Extract the (X, Y) coordinate from the center of the cell holding the provided text.  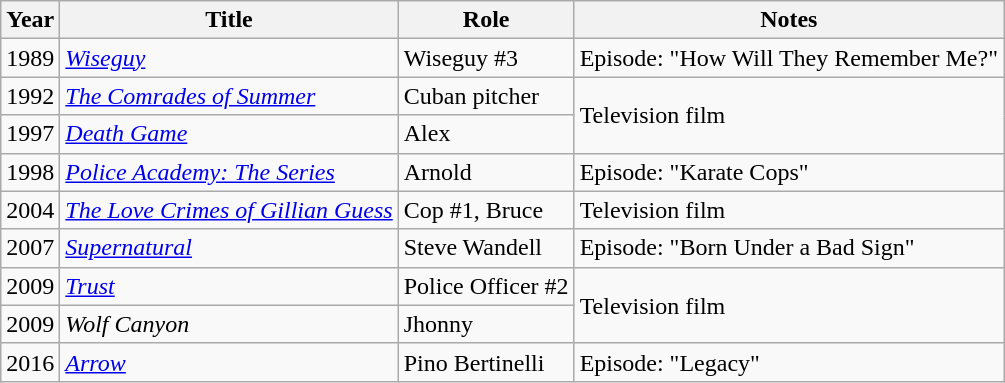
Arnold (486, 172)
Episode: "How Will They Remember Me?" (788, 58)
Year (30, 20)
1997 (30, 134)
Police Academy: The Series (229, 172)
Title (229, 20)
Role (486, 20)
Wiseguy (229, 58)
Episode: "Karate Cops" (788, 172)
Jhonny (486, 324)
The Comrades of Summer (229, 96)
Death Game (229, 134)
Supernatural (229, 248)
Wolf Canyon (229, 324)
2016 (30, 362)
Police Officer #2 (486, 286)
Pino Bertinelli (486, 362)
Alex (486, 134)
2007 (30, 248)
1998 (30, 172)
Steve Wandell (486, 248)
1989 (30, 58)
Episode: "Born Under a Bad Sign" (788, 248)
2004 (30, 210)
Cuban pitcher (486, 96)
Cop #1, Bruce (486, 210)
Notes (788, 20)
1992 (30, 96)
Arrow (229, 362)
Trust (229, 286)
The Love Crimes of Gillian Guess (229, 210)
Episode: "Legacy" (788, 362)
Wiseguy #3 (486, 58)
